Identify which cell holds the provided text, then report its (x, y) central coordinate. 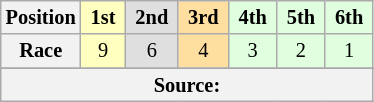
4th (253, 17)
5th (301, 17)
Position (41, 17)
9 (104, 51)
3 (253, 51)
6th (349, 17)
3rd (203, 17)
1 (349, 51)
1st (104, 17)
4 (203, 51)
2 (301, 51)
2nd (152, 17)
Source: (187, 85)
6 (152, 51)
Race (41, 51)
